Search for the cell housing the specified text and yield its [X, Y] center coordinate. 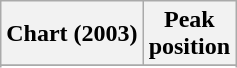
Chart (2003) [72, 34]
Peakposition [189, 34]
